Return the [X, Y] coordinate for the center point of the cell that contains the specified text.  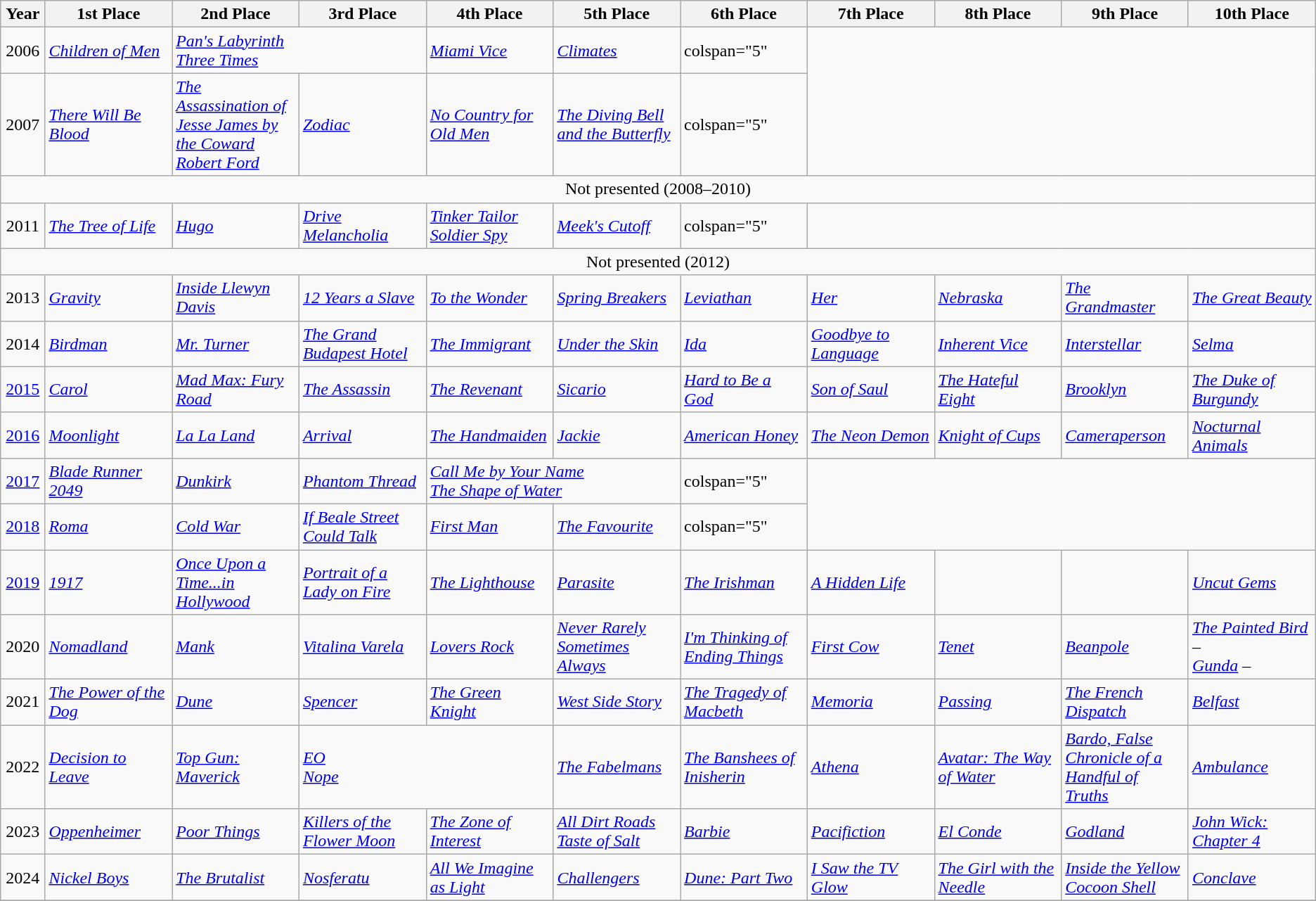
Pacifiction [870, 831]
If Beale Street Could Talk [363, 526]
2019 [22, 582]
Dune [236, 702]
2017 [22, 481]
9th Place [1125, 14]
Son of Saul [870, 390]
Uncut Gems [1251, 582]
1917 [108, 582]
Mr. Turner [236, 343]
Conclave [1251, 878]
Arrival [363, 435]
2023 [22, 831]
Under the Skin [617, 343]
The Favourite [617, 526]
Spring Breakers [617, 298]
2014 [22, 343]
Carol [108, 390]
Nosferatu [363, 878]
The Handmaiden [489, 435]
Year [22, 14]
Nickel Boys [108, 878]
American Honey [744, 435]
The Diving Bell and the Butterfly [617, 124]
2011 [22, 225]
Inside the Yellow Cocoon Shell [1125, 878]
Miami Vice [489, 51]
2022 [22, 767]
Zodiac [363, 124]
2006 [22, 51]
4th Place [489, 14]
Spencer [363, 702]
Her [870, 298]
1st Place [108, 14]
Brooklyn [1125, 390]
No Country for Old Men [489, 124]
Poor Things [236, 831]
Ambulance [1251, 767]
The Tragedy of Macbeth [744, 702]
The Tree of Life [108, 225]
Lovers Rock [489, 647]
La La Land [236, 435]
First Man [489, 526]
Bardo, False Chronicle of a Handful of Truths [1125, 767]
Goodbye to Language [870, 343]
Not presented (2008–2010) [658, 189]
Gravity [108, 298]
Nebraska [998, 298]
Children of Men [108, 51]
Decision to Leave [108, 767]
Athena [870, 767]
The Revenant [489, 390]
All Dirt Roads Taste of Salt [617, 831]
The Great Beauty [1251, 298]
The Fabelmans [617, 767]
Never Rarely Sometimes Always [617, 647]
2nd Place [236, 14]
Cameraperson [1125, 435]
The French Dispatch [1125, 702]
First Cow [870, 647]
Cold War [236, 526]
Parasite [617, 582]
The Duke of Burgundy [1251, 390]
2024 [22, 878]
2016 [22, 435]
Birdman [108, 343]
Dune: Part Two [744, 878]
Memoria [870, 702]
Challengers [617, 878]
EO Nope [426, 767]
Ida [744, 343]
2013 [22, 298]
Moonlight [108, 435]
Tenet [998, 647]
Once Upon a Time...in Hollywood [236, 582]
The Green Knight [489, 702]
Climates [617, 51]
Knight of Cups [998, 435]
2020 [22, 647]
Barbie [744, 831]
Meek's Cutoff [617, 225]
7th Place [870, 14]
The Grand Budapest Hotel [363, 343]
The Lighthouse [489, 582]
The Grandmaster [1125, 298]
Selma [1251, 343]
Phantom Thread [363, 481]
Killers of the Flower Moon [363, 831]
Not presented (2012) [658, 262]
Drive Melancholia [363, 225]
The Neon Demon [870, 435]
Godland [1125, 831]
12 Years a Slave [363, 298]
To the Wonder [489, 298]
Belfast [1251, 702]
The Banshees of Inisherin [744, 767]
The Hateful Eight [998, 390]
The Assassin [363, 390]
Dunkirk [236, 481]
Inside Llewyn Davis [236, 298]
3rd Place [363, 14]
The Painted Bird – Gunda – [1251, 647]
Leviathan [744, 298]
The Irishman [744, 582]
Vitalina Varela [363, 647]
Jackie [617, 435]
Pan's Labyrinth Three Times [299, 51]
Top Gun: Maverick [236, 767]
I Saw the TV Glow [870, 878]
All We Imagine as Light [489, 878]
The Zone of Interest [489, 831]
5th Place [617, 14]
Avatar: The Way of Water [998, 767]
Hugo [236, 225]
Portrait of a Lady on Fire [363, 582]
2007 [22, 124]
There Will Be Blood [108, 124]
The Girl with the Needle [998, 878]
2015 [22, 390]
Beanpole [1125, 647]
Call Me by Your Name The Shape of Water [553, 481]
2018 [22, 526]
Blade Runner 2049 [108, 481]
The Brutalist [236, 878]
6th Place [744, 14]
The Power of the Dog [108, 702]
10th Place [1251, 14]
John Wick: Chapter 4 [1251, 831]
El Conde [998, 831]
The Assassination of Jesse James by the Coward Robert Ford [236, 124]
2021 [22, 702]
Nomadland [108, 647]
The Immigrant [489, 343]
Mank [236, 647]
I'm Thinking of Ending Things [744, 647]
Passing [998, 702]
Sicario [617, 390]
Nocturnal Animals [1251, 435]
Mad Max: Fury Road [236, 390]
Tinker Tailor Soldier Spy [489, 225]
Oppenheimer [108, 831]
Inherent Vice [998, 343]
Interstellar [1125, 343]
Roma [108, 526]
West Side Story [617, 702]
8th Place [998, 14]
A Hidden Life [870, 582]
Hard to Be a God [744, 390]
